Determine the (x, y) coordinate at the center of the cell enclosing the given text.  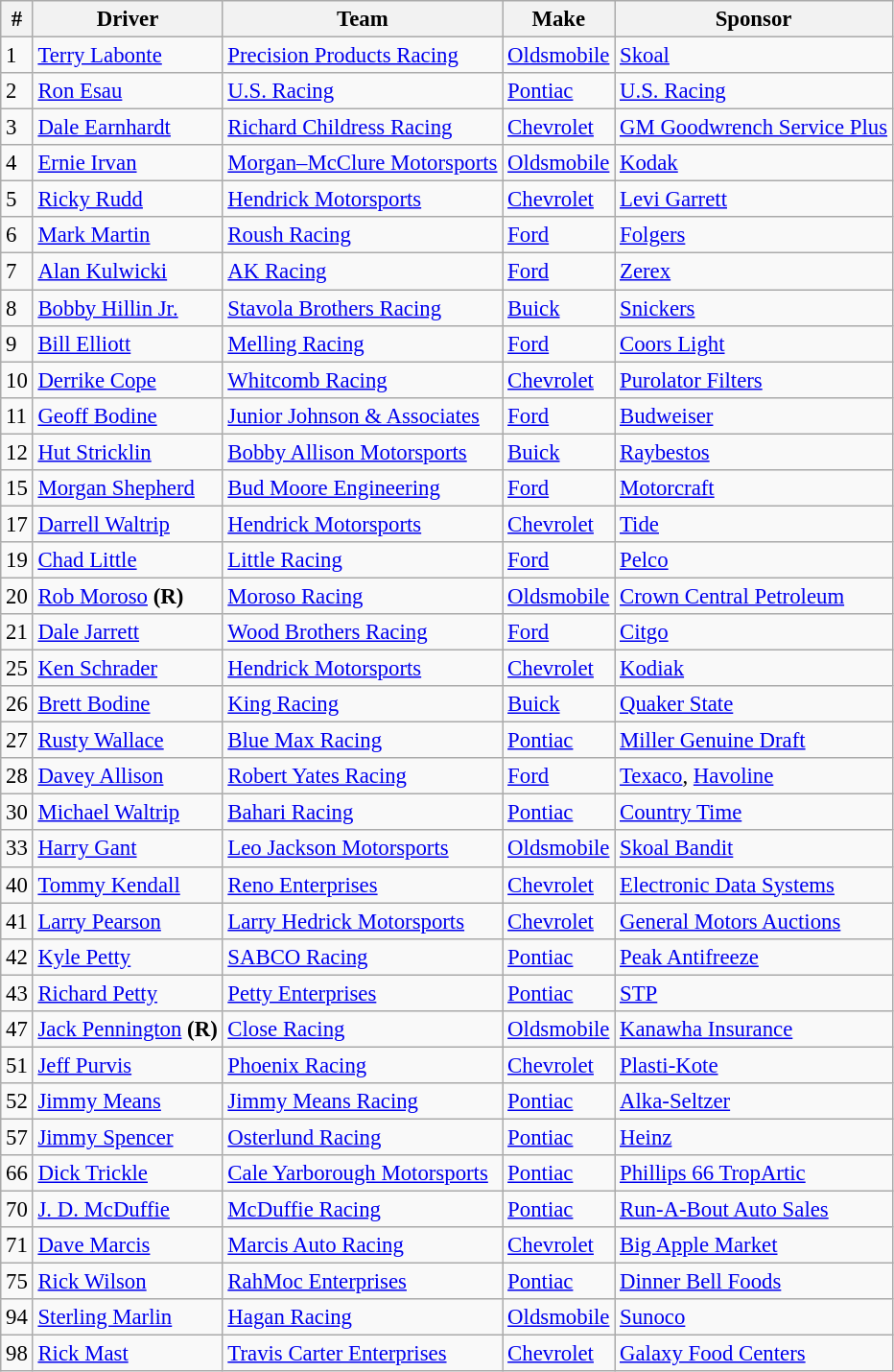
# (17, 19)
Jimmy Spencer (128, 1137)
Purolator Filters (754, 380)
94 (17, 1317)
8 (17, 308)
Skoal (754, 56)
4 (17, 163)
30 (17, 813)
Texaco, Havoline (754, 776)
Jimmy Means Racing (363, 1101)
Darrell Waltrip (128, 524)
J. D. McDuffie (128, 1210)
Bud Moore Engineering (363, 488)
GM Goodwrench Service Plus (754, 128)
Ernie Irvan (128, 163)
Close Racing (363, 1029)
Pelco (754, 560)
Roush Racing (363, 235)
Moroso Racing (363, 596)
Terry Labonte (128, 56)
McDuffie Racing (363, 1210)
Citgo (754, 632)
Whitcomb Racing (363, 380)
Dale Earnhardt (128, 128)
Geoff Bodine (128, 415)
STP (754, 993)
Larry Pearson (128, 921)
Dinner Bell Foods (754, 1282)
40 (17, 885)
Phoenix Racing (363, 1065)
75 (17, 1282)
Rick Mast (128, 1354)
Marcis Auto Racing (363, 1245)
66 (17, 1173)
Richard Childress Racing (363, 128)
Skoal Bandit (754, 849)
Levi Garrett (754, 200)
25 (17, 669)
19 (17, 560)
Crown Central Petroleum (754, 596)
57 (17, 1137)
Mark Martin (128, 235)
Run-A-Bout Auto Sales (754, 1210)
Alan Kulwicki (128, 272)
Sponsor (754, 19)
Team (363, 19)
Precision Products Racing (363, 56)
Chad Little (128, 560)
Blue Max Racing (363, 741)
Bobby Allison Motorsports (363, 452)
Little Racing (363, 560)
Electronic Data Systems (754, 885)
Bill Elliott (128, 343)
3 (17, 128)
33 (17, 849)
41 (17, 921)
King Racing (363, 704)
2 (17, 91)
Big Apple Market (754, 1245)
Snickers (754, 308)
Folgers (754, 235)
Ron Esau (128, 91)
Osterlund Racing (363, 1137)
Larry Hedrick Motorsports (363, 921)
26 (17, 704)
98 (17, 1354)
Morgan–McClure Motorsports (363, 163)
Kodiak (754, 669)
21 (17, 632)
6 (17, 235)
Plasti-Kote (754, 1065)
Ken Schrader (128, 669)
10 (17, 380)
11 (17, 415)
Sterling Marlin (128, 1317)
43 (17, 993)
Dave Marcis (128, 1245)
Tide (754, 524)
Junior Johnson & Associates (363, 415)
General Motors Auctions (754, 921)
AK Racing (363, 272)
71 (17, 1245)
Dick Trickle (128, 1173)
Miller Genuine Draft (754, 741)
Driver (128, 19)
Galaxy Food Centers (754, 1354)
20 (17, 596)
Melling Racing (363, 343)
Phillips 66 TropArtic (754, 1173)
Bahari Racing (363, 813)
Motorcraft (754, 488)
27 (17, 741)
12 (17, 452)
Kyle Petty (128, 957)
Rob Moroso (R) (128, 596)
Petty Enterprises (363, 993)
Jack Pennington (R) (128, 1029)
Michael Waltrip (128, 813)
Reno Enterprises (363, 885)
Davey Allison (128, 776)
Morgan Shepherd (128, 488)
Brett Bodine (128, 704)
Wood Brothers Racing (363, 632)
Derrike Cope (128, 380)
Stavola Brothers Racing (363, 308)
Travis Carter Enterprises (363, 1354)
Jimmy Means (128, 1101)
47 (17, 1029)
Rick Wilson (128, 1282)
Ricky Rudd (128, 200)
5 (17, 200)
Peak Antifreeze (754, 957)
Dale Jarrett (128, 632)
Robert Yates Racing (363, 776)
Kodak (754, 163)
Heinz (754, 1137)
Country Time (754, 813)
7 (17, 272)
Sunoco (754, 1317)
Jeff Purvis (128, 1065)
Alka-Seltzer (754, 1101)
Rusty Wallace (128, 741)
Tommy Kendall (128, 885)
Harry Gant (128, 849)
70 (17, 1210)
28 (17, 776)
Hut Stricklin (128, 452)
15 (17, 488)
Kanawha Insurance (754, 1029)
Make (558, 19)
1 (17, 56)
Quaker State (754, 704)
Zerex (754, 272)
Coors Light (754, 343)
Raybestos (754, 452)
17 (17, 524)
Hagan Racing (363, 1317)
51 (17, 1065)
52 (17, 1101)
SABCO Racing (363, 957)
Cale Yarborough Motorsports (363, 1173)
RahMoc Enterprises (363, 1282)
Bobby Hillin Jr. (128, 308)
9 (17, 343)
Leo Jackson Motorsports (363, 849)
Budweiser (754, 415)
42 (17, 957)
Richard Petty (128, 993)
